Return (X, Y) of the center of cell containing provided text 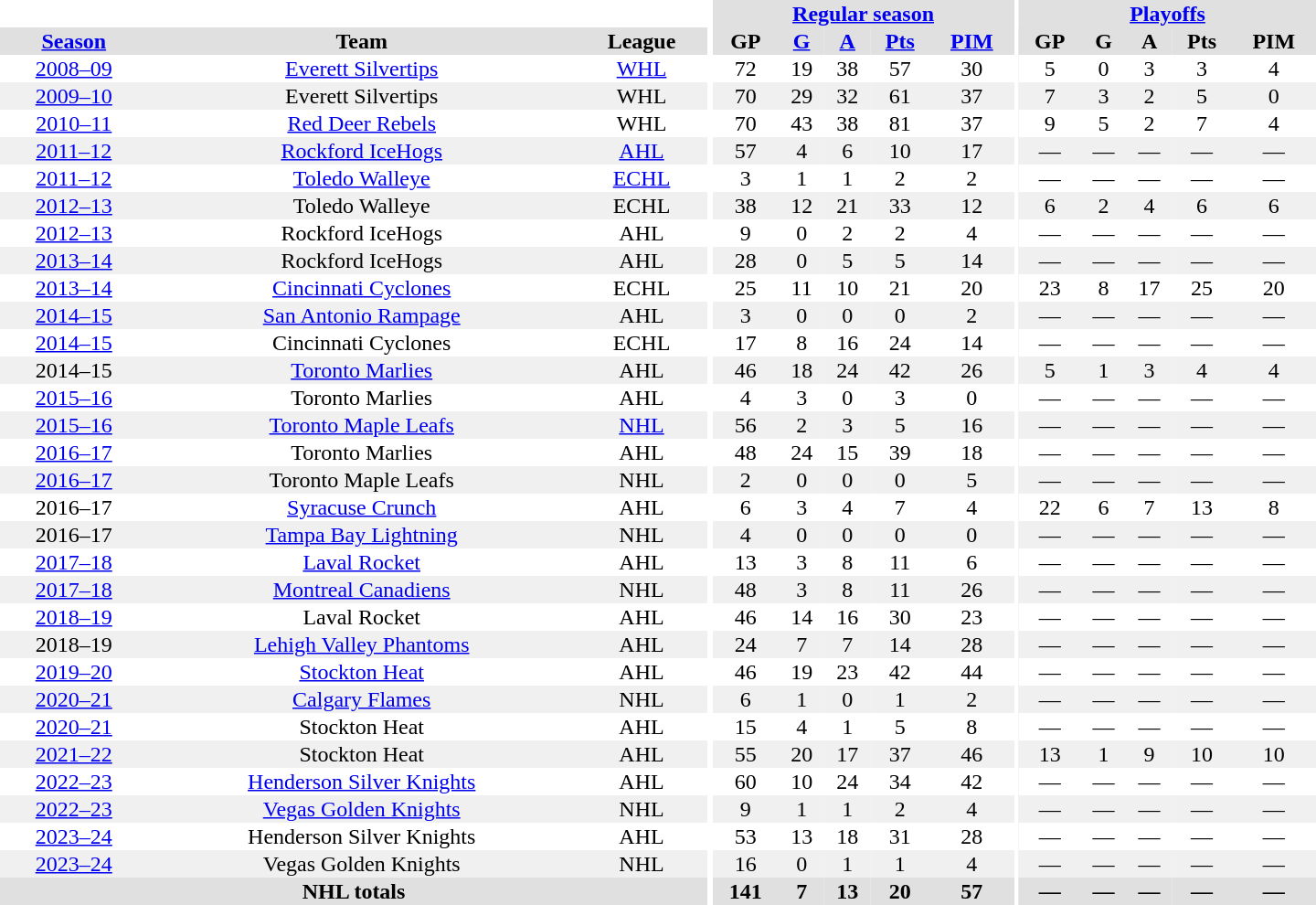
29 (801, 96)
Playoffs (1168, 14)
Season (74, 41)
Regular season (864, 14)
53 (746, 836)
56 (746, 425)
60 (746, 782)
33 (899, 206)
61 (899, 96)
Red Deer Rebels (362, 123)
NHL totals (354, 891)
55 (746, 754)
2021–22 (74, 754)
22 (1049, 507)
141 (746, 891)
44 (971, 672)
San Antonio Rampage (362, 315)
Montreal Canadiens (362, 590)
2008–09 (74, 69)
39 (899, 452)
34 (899, 782)
Syracuse Crunch (362, 507)
League (642, 41)
2019–20 (74, 672)
31 (899, 836)
2010–11 (74, 123)
2009–10 (74, 96)
32 (847, 96)
Calgary Flames (362, 699)
72 (746, 69)
Team (362, 41)
Tampa Bay Lightning (362, 535)
Lehigh Valley Phantoms (362, 644)
81 (899, 123)
43 (801, 123)
